Provide the [x, y] coordinate of the cell's center where the given text is located.  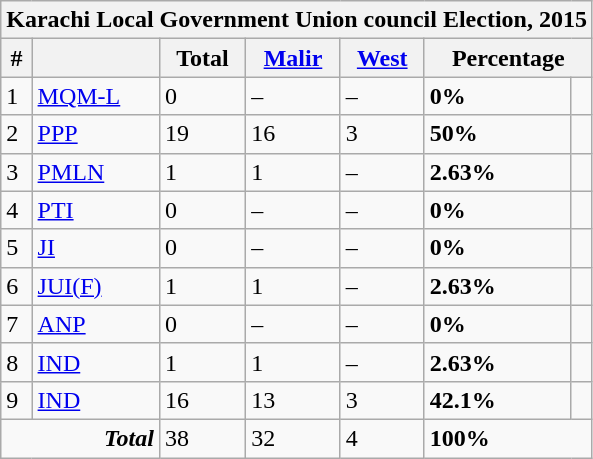
5 [16, 248]
PTI [96, 210]
ANP [96, 324]
9 [16, 400]
6 [16, 286]
32 [294, 438]
Percentage [508, 58]
Karachi Local Government Union council Election, 2015 [297, 20]
8 [16, 362]
Malir [294, 58]
19 [202, 134]
38 [202, 438]
100% [508, 438]
JI [96, 248]
50% [498, 134]
MQM-L [96, 96]
JUI(F) [96, 286]
PPP [96, 134]
2 [16, 134]
42.1% [498, 400]
# [16, 58]
7 [16, 324]
West [382, 58]
PMLN [96, 172]
13 [294, 400]
